For the text-containing cell, return its midpoint in [x, y] coordinate format. 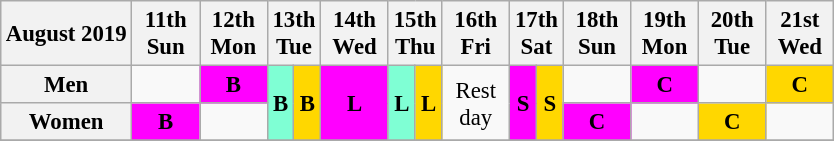
13thTue [294, 34]
11thSun [166, 34]
Rest day [476, 102]
19thMon [665, 34]
Women [66, 122]
14thWed [355, 34]
Men [66, 84]
16thFri [476, 34]
15thThu [415, 34]
August 2019 [66, 34]
20thTue [732, 34]
18thSun [597, 34]
12thMon [234, 34]
17thSat [537, 34]
21stWed [800, 34]
